Return [x, y] of the center of cell containing provided text 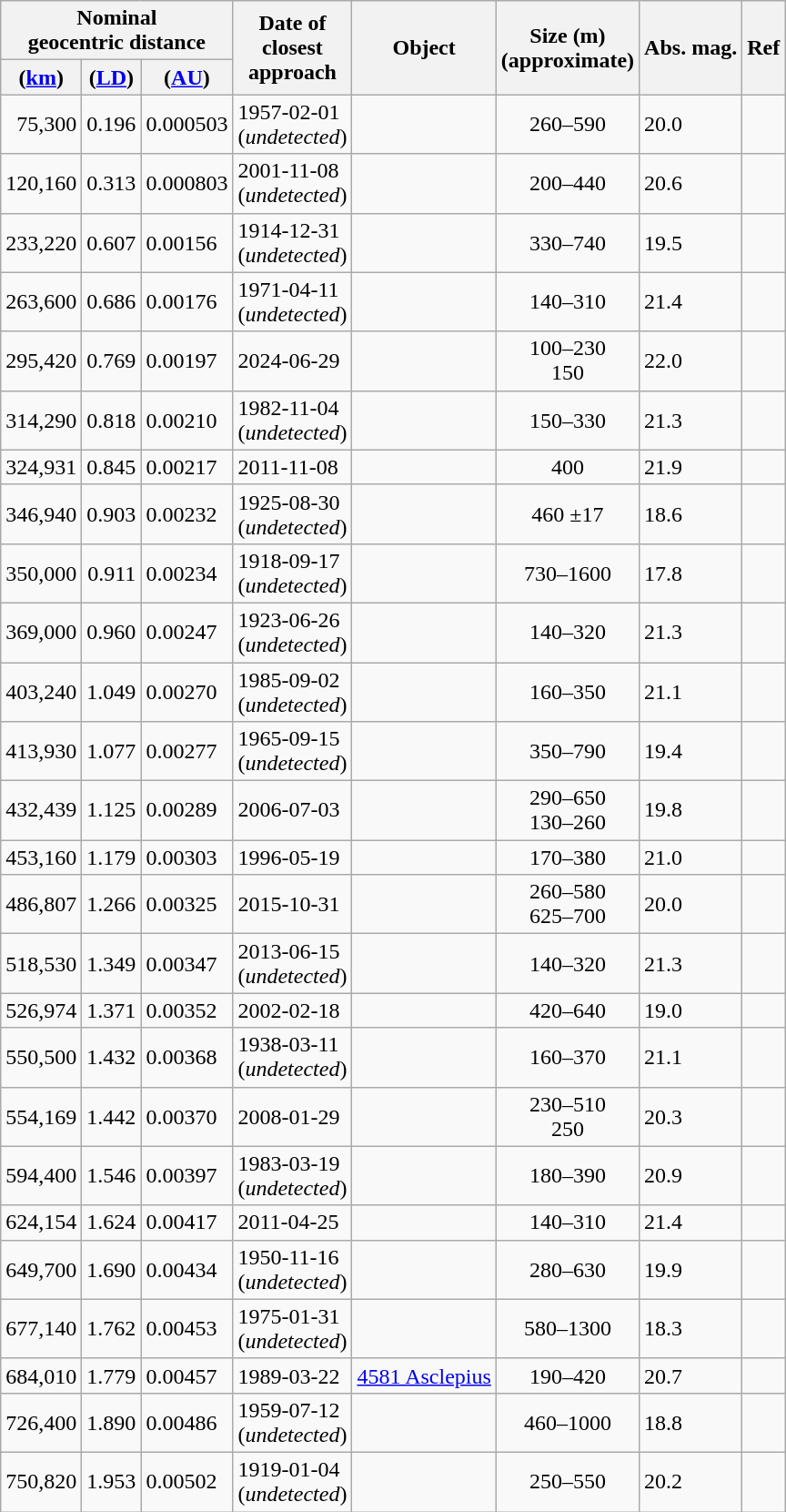
4581 Asclepius [424, 1375]
0.00176 [187, 302]
1950-11-16(undetected) [293, 1269]
19.0 [691, 1010]
1.890 [111, 1422]
(AU) [187, 77]
0.00289 [187, 810]
1.266 [111, 905]
1996-05-19 [293, 857]
1.371 [111, 1010]
1938-03-11(undetected) [293, 1058]
Date ofclosestapproach [293, 47]
0.00486 [187, 1422]
1982-11-04(undetected) [293, 421]
1.077 [111, 752]
0.00303 [187, 857]
233,220 [42, 242]
1989-03-22 [293, 1375]
0.00232 [187, 513]
1.624 [111, 1223]
120,160 [42, 184]
0.960 [111, 632]
263,600 [42, 302]
18.6 [691, 513]
2002-02-18 [293, 1010]
1983-03-19(undetected) [293, 1176]
1.762 [111, 1329]
432,439 [42, 810]
420–640 [568, 1010]
0.00277 [187, 752]
19.5 [691, 242]
350,000 [42, 573]
0.196 [111, 124]
1918-09-17(undetected) [293, 573]
260–580625–700 [568, 905]
75,300 [42, 124]
0.911 [111, 573]
19.8 [691, 810]
750,820 [42, 1482]
20.9 [691, 1176]
0.00247 [187, 632]
0.00370 [187, 1116]
1.442 [111, 1116]
0.00502 [187, 1482]
22.0 [691, 360]
Nominalgeocentric distance [116, 31]
0.00368 [187, 1058]
295,420 [42, 360]
0.00347 [187, 963]
0.00453 [187, 1329]
160–350 [568, 692]
1.953 [111, 1482]
330–740 [568, 242]
180–390 [568, 1176]
400 [568, 467]
460–1000 [568, 1422]
100–230150 [568, 360]
0.00325 [187, 905]
18.3 [691, 1329]
649,700 [42, 1269]
19.4 [691, 752]
18.8 [691, 1422]
0.00210 [187, 421]
230–510250 [568, 1116]
2011-04-25 [293, 1223]
0.00352 [187, 1010]
369,000 [42, 632]
1.049 [111, 692]
0.607 [111, 242]
0.00156 [187, 242]
1923-06-26(undetected) [293, 632]
20.6 [691, 184]
160–370 [568, 1058]
518,530 [42, 963]
324,931 [42, 467]
1.179 [111, 857]
0.00457 [187, 1375]
453,160 [42, 857]
190–420 [568, 1375]
0.313 [111, 184]
2001-11-08(undetected) [293, 184]
526,974 [42, 1010]
684,010 [42, 1375]
594,400 [42, 1176]
0.00417 [187, 1223]
Object [424, 47]
20.2 [691, 1482]
2008-01-29 [293, 1116]
677,140 [42, 1329]
1919-01-04(undetected) [293, 1482]
413,930 [42, 752]
1.125 [111, 810]
0.686 [111, 302]
280–630 [568, 1269]
2015-10-31 [293, 905]
Abs. mag. [691, 47]
21.9 [691, 467]
0.845 [111, 467]
314,290 [42, 421]
0.00397 [187, 1176]
0.769 [111, 360]
460 ±17 [568, 513]
1959-07-12(undetected) [293, 1422]
20.7 [691, 1375]
1.779 [111, 1375]
17.8 [691, 573]
(km) [42, 77]
1957-02-01(undetected) [293, 124]
2006-07-03 [293, 810]
20.3 [691, 1116]
346,940 [42, 513]
350–790 [568, 752]
Size (m)(approximate) [568, 47]
19.9 [691, 1269]
1.546 [111, 1176]
554,169 [42, 1116]
726,400 [42, 1422]
580–1300 [568, 1329]
730–1600 [568, 573]
1914-12-31(undetected) [293, 242]
0.000803 [187, 184]
290–650130–260 [568, 810]
0.903 [111, 513]
Ref [764, 47]
1985-09-02(undetected) [293, 692]
1.690 [111, 1269]
0.00197 [187, 360]
0.000503 [187, 124]
1925-08-30(undetected) [293, 513]
0.00234 [187, 573]
250–550 [568, 1482]
0.00434 [187, 1269]
2011-11-08 [293, 467]
486,807 [42, 905]
624,154 [42, 1223]
403,240 [42, 692]
2013-06-15(undetected) [293, 963]
2024-06-29 [293, 360]
1965-09-15(undetected) [293, 752]
1975-01-31(undetected) [293, 1329]
550,500 [42, 1058]
(LD) [111, 77]
0.00270 [187, 692]
1.432 [111, 1058]
21.0 [691, 857]
200–440 [568, 184]
0.00217 [187, 467]
1.349 [111, 963]
150–330 [568, 421]
260–590 [568, 124]
1971-04-11(undetected) [293, 302]
0.818 [111, 421]
170–380 [568, 857]
